From the cell containing the given text, extract its center point as (x, y) coordinate. 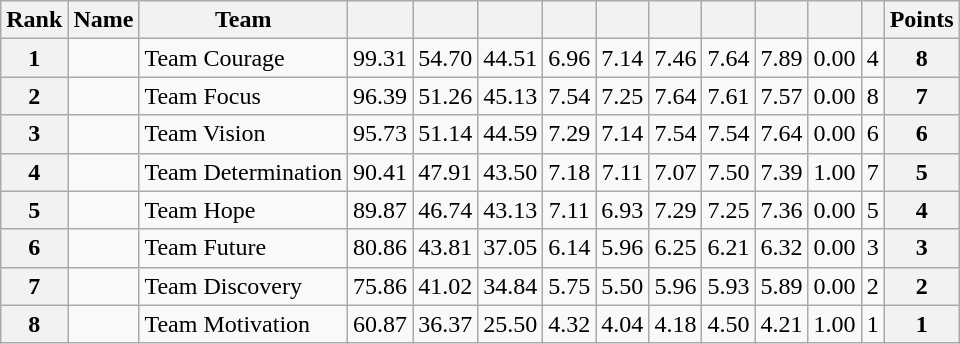
99.31 (380, 58)
7.07 (676, 172)
Team Determination (244, 172)
25.50 (510, 324)
46.74 (446, 210)
7.57 (782, 96)
4.50 (728, 324)
Points (922, 20)
5.89 (782, 286)
7.46 (676, 58)
4.04 (622, 324)
89.87 (380, 210)
80.86 (380, 248)
7.36 (782, 210)
44.59 (510, 134)
54.70 (446, 58)
36.37 (446, 324)
5.75 (570, 286)
Rank (34, 20)
6.25 (676, 248)
6.21 (728, 248)
4.21 (782, 324)
6.32 (782, 248)
Team (244, 20)
Team Future (244, 248)
6.96 (570, 58)
43.50 (510, 172)
95.73 (380, 134)
5.50 (622, 286)
7.61 (728, 96)
7.50 (728, 172)
6.14 (570, 248)
37.05 (510, 248)
7.39 (782, 172)
Team Focus (244, 96)
6.93 (622, 210)
34.84 (510, 286)
4.32 (570, 324)
7.18 (570, 172)
75.86 (380, 286)
47.91 (446, 172)
4.18 (676, 324)
Team Courage (244, 58)
Team Hope (244, 210)
51.26 (446, 96)
41.02 (446, 286)
Team Motivation (244, 324)
7.89 (782, 58)
60.87 (380, 324)
5.93 (728, 286)
96.39 (380, 96)
43.13 (510, 210)
45.13 (510, 96)
90.41 (380, 172)
43.81 (446, 248)
44.51 (510, 58)
Team Vision (244, 134)
51.14 (446, 134)
Name (104, 20)
Team Discovery (244, 286)
